Capture the cell that displays the provided text and extract its (X, Y) central coordinate. 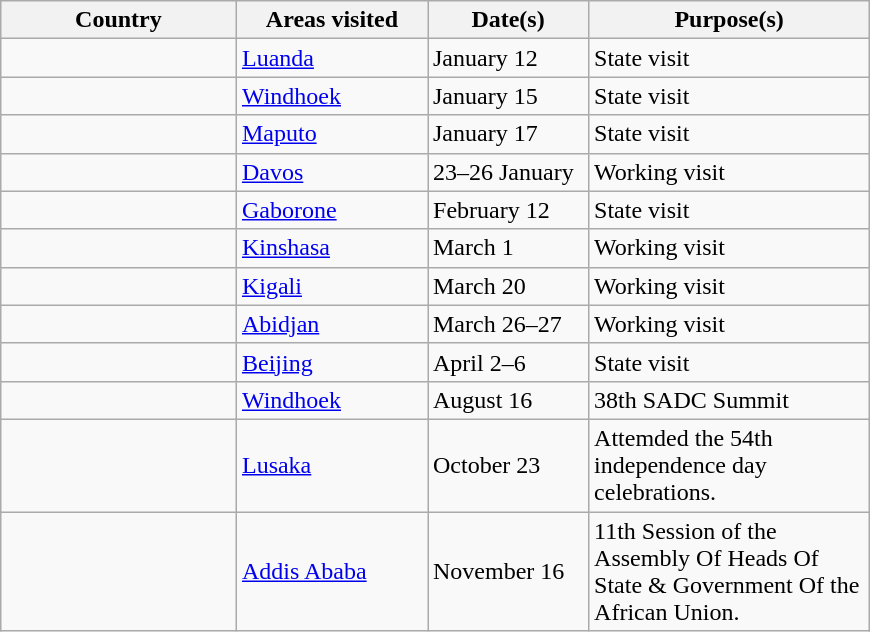
Kinshasa (332, 248)
Date(s) (508, 20)
Purpose(s) (730, 20)
November 16 (508, 572)
Addis Ababa (332, 572)
Areas visited (332, 20)
February 12 (508, 210)
Maputo (332, 134)
Beijing (332, 362)
March 26–27 (508, 324)
Attemded the 54th independence day celebrations. (730, 465)
Kigali (332, 286)
January 15 (508, 96)
October 23 (508, 465)
Gaborone (332, 210)
23–26 January (508, 172)
August 16 (508, 400)
January 17 (508, 134)
March 20 (508, 286)
11th Session of the Assembly Of Heads Of State & Government Of the African Union. (730, 572)
Abidjan (332, 324)
January 12 (508, 58)
April 2–6 (508, 362)
Country (118, 20)
38th SADC Summit (730, 400)
March 1 (508, 248)
Davos (332, 172)
Lusaka (332, 465)
Luanda (332, 58)
